Identify which cell holds the provided text, then report its [x, y] central coordinate. 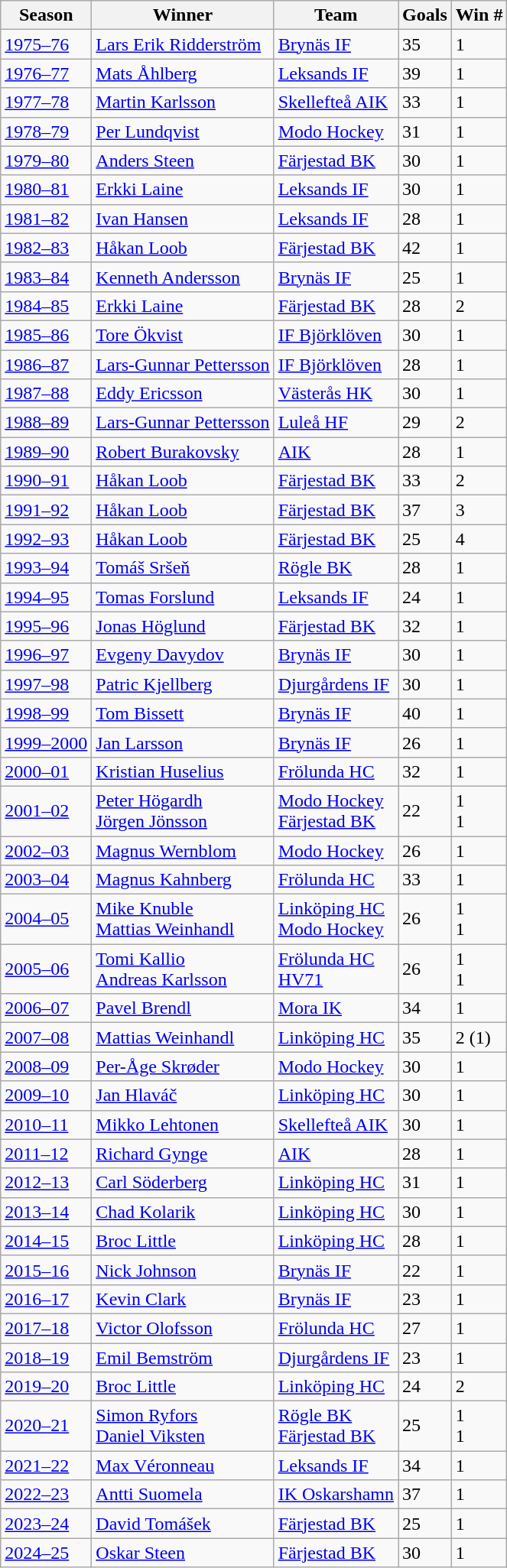
2012–13 [46, 1183]
Magnus Kahnberg [183, 880]
1994–95 [46, 597]
Mora IK [336, 1008]
Västerås HK [336, 394]
2003–04 [46, 880]
1985–86 [46, 335]
Antti Suomela [183, 1495]
2011–12 [46, 1154]
Jan Hlaváč [183, 1096]
1975–76 [46, 44]
2001–02 [46, 810]
3 [479, 510]
Win # [479, 15]
David Tomášek [183, 1524]
1987–88 [46, 394]
Kenneth Andersson [183, 277]
29 [425, 423]
Oskar Steen [183, 1553]
Tomas Forslund [183, 597]
Mikko Lehtonen [183, 1125]
1997–98 [46, 684]
Season [46, 15]
Simon RyforsDaniel Viksten [183, 1427]
1995–96 [46, 626]
Chad Kolarik [183, 1212]
2022–23 [46, 1495]
Max Véronneau [183, 1466]
Mattias Weinhandl [183, 1037]
1988–89 [46, 423]
1998–99 [46, 713]
Martin Karlsson [183, 102]
2018–19 [46, 1357]
Jan Larsson [183, 742]
2004–05 [46, 919]
Tore Ökvist [183, 335]
Pavel Brendl [183, 1008]
2014–15 [46, 1241]
4 [479, 539]
1981–82 [46, 219]
Eddy Ericsson [183, 394]
Team [336, 15]
1992–93 [46, 539]
Jonas Höglund [183, 626]
2009–10 [46, 1096]
Carl Söderberg [183, 1183]
Mats Åhlberg [183, 73]
Tom Bissett [183, 713]
Anders Steen [183, 161]
1978–79 [46, 131]
Victor Olofsson [183, 1328]
2002–03 [46, 851]
1993–94 [46, 568]
2016–17 [46, 1299]
1976–77 [46, 73]
1996–97 [46, 655]
2007–08 [46, 1037]
Emil Bemström [183, 1357]
Kevin Clark [183, 1299]
Tomáš Sršeň [183, 568]
2013–14 [46, 1212]
Linköping HCModo Hockey [336, 919]
1979–80 [46, 161]
1991–92 [46, 510]
Per Lundqvist [183, 131]
Luleå HF [336, 423]
2021–22 [46, 1466]
1984–85 [46, 306]
1980–81 [46, 190]
2008–09 [46, 1066]
2017–18 [46, 1328]
40 [425, 713]
2024–25 [46, 1553]
2000–01 [46, 771]
Goals [425, 15]
Rögle BKFärjestad BK [336, 1427]
Winner [183, 15]
IK Oskarshamn [336, 1495]
Peter HögardhJörgen Jönsson [183, 810]
Mike KnubleMattias Weinhandl [183, 919]
Rögle BK [336, 568]
1986–87 [46, 365]
Modo HockeyFärjestad BK [336, 810]
2010–11 [46, 1125]
1989–90 [46, 452]
1990–91 [46, 481]
2015–16 [46, 1270]
Robert Burakovsky [183, 452]
Evgeny Davydov [183, 655]
Nick Johnson [183, 1270]
Ivan Hansen [183, 219]
Magnus Wernblom [183, 851]
Tomi KallioAndreas Karlsson [183, 969]
Frölunda HCHV71 [336, 969]
Richard Gynge [183, 1154]
27 [425, 1328]
2 (1) [479, 1037]
Patric Kjellberg [183, 684]
2023–24 [46, 1524]
2005–06 [46, 969]
2020–21 [46, 1427]
39 [425, 73]
Per-Åge Skrøder [183, 1066]
2019–20 [46, 1387]
1982–83 [46, 248]
1977–78 [46, 102]
1999–2000 [46, 742]
2006–07 [46, 1008]
Lars Erik Ridderström [183, 44]
Kristian Huselius [183, 771]
42 [425, 248]
1983–84 [46, 277]
